Identify which cell holds the provided text, then report its (X, Y) central coordinate. 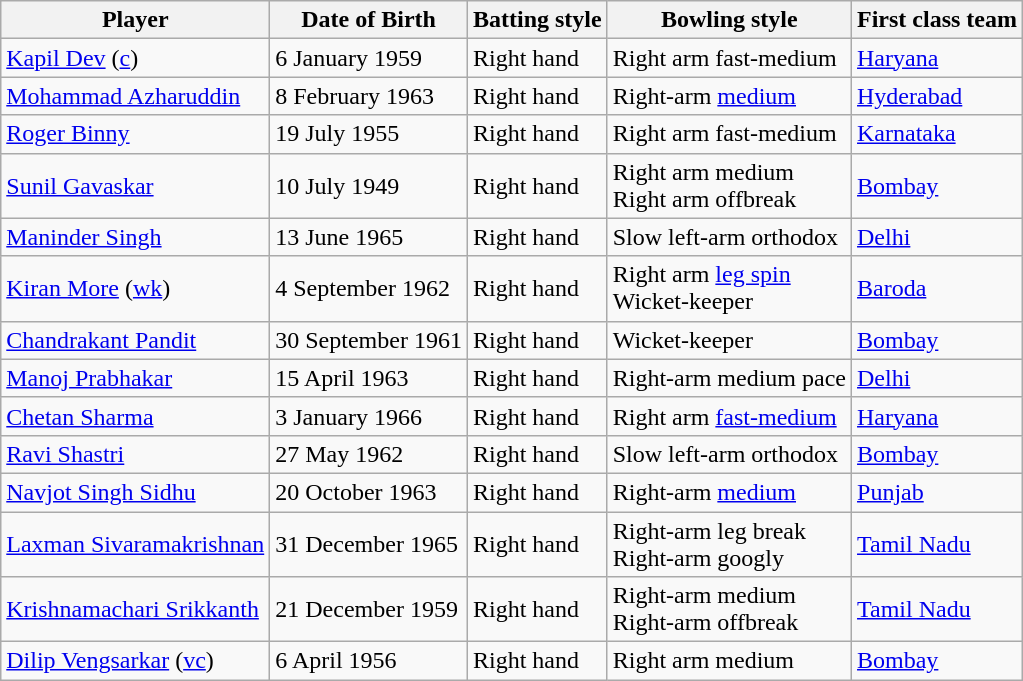
3 January 1966 (369, 416)
Right arm medium (729, 661)
Kapil Dev (c) (136, 58)
Karnataka (938, 134)
Bowling style (729, 20)
Hyderabad (938, 96)
Chandrakant Pandit (136, 340)
Right arm leg spinWicket-keeper (729, 288)
Player (136, 20)
6 January 1959 (369, 58)
First class team (938, 20)
Wicket-keeper (729, 340)
Manoj Prabhakar (136, 378)
19 July 1955 (369, 134)
27 May 1962 (369, 454)
Date of Birth (369, 20)
4 September 1962 (369, 288)
31 December 1965 (369, 544)
Batting style (537, 20)
Punjab (938, 492)
13 June 1965 (369, 237)
Ravi Shastri (136, 454)
Laxman Sivaramakrishnan (136, 544)
Maninder Singh (136, 237)
Dilip Vengsarkar (vc) (136, 661)
Right arm mediumRight arm offbreak (729, 186)
Krishnamachari Srikkanth (136, 610)
8 February 1963 (369, 96)
Right-arm leg breakRight-arm googly (729, 544)
21 December 1959 (369, 610)
Chetan Sharma (136, 416)
Navjot Singh Sidhu (136, 492)
Mohammad Azharuddin (136, 96)
15 April 1963 (369, 378)
20 October 1963 (369, 492)
Sunil Gavaskar (136, 186)
Kiran More (wk) (136, 288)
6 April 1956 (369, 661)
Right-arm mediumRight-arm offbreak (729, 610)
Baroda (938, 288)
Roger Binny (136, 134)
30 September 1961 (369, 340)
Right-arm medium pace (729, 378)
10 July 1949 (369, 186)
